From the cell containing the given text, extract its center point as (X, Y) coordinate. 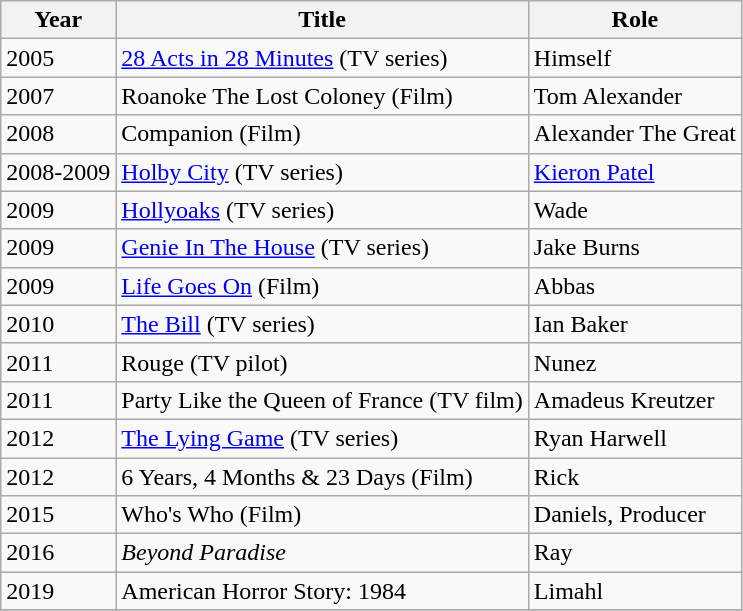
2008-2009 (58, 172)
Amadeus Kreutzer (634, 400)
Ray (634, 553)
2015 (58, 515)
Limahl (634, 591)
Rouge (TV pilot) (322, 362)
Holby City (TV series) (322, 172)
2016 (58, 553)
Companion (Film) (322, 134)
2008 (58, 134)
Genie In The House (TV series) (322, 248)
Abbas (634, 286)
28 Acts in 28 Minutes (TV series) (322, 58)
Daniels, Producer (634, 515)
2010 (58, 324)
2019 (58, 591)
2005 (58, 58)
Year (58, 20)
Beyond Paradise (322, 553)
Who's Who (Film) (322, 515)
Wade (634, 210)
Party Like the Queen of France (TV film) (322, 400)
6 Years, 4 Months & 23 Days (Film) (322, 477)
American Horror Story: 1984 (322, 591)
Alexander The Great (634, 134)
Nunez (634, 362)
Title (322, 20)
Hollyoaks (TV series) (322, 210)
2007 (58, 96)
Life Goes On (Film) (322, 286)
Himself (634, 58)
The Bill (TV series) (322, 324)
The Lying Game (TV series) (322, 438)
Tom Alexander (634, 96)
Ryan Harwell (634, 438)
Role (634, 20)
Roanoke The Lost Coloney (Film) (322, 96)
Kieron Patel (634, 172)
Rick (634, 477)
Jake Burns (634, 248)
Ian Baker (634, 324)
